Identify which cell holds the provided text, then report its (X, Y) central coordinate. 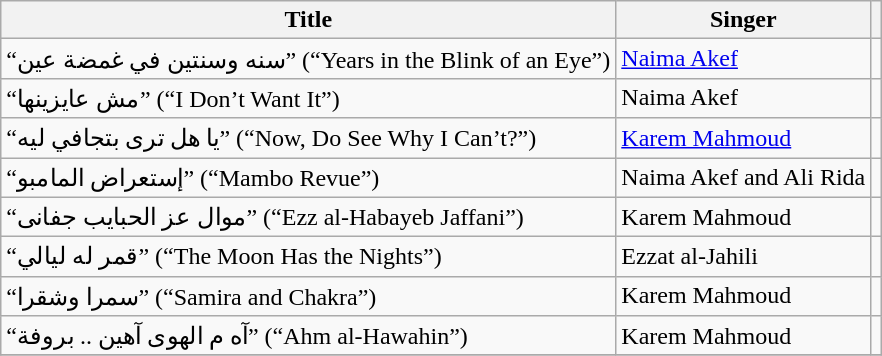
“سمرا وشقرا” (“Samira and Chakra”) (308, 296)
“إستعراض المامبو” (“Mambo Revue”) (308, 178)
“سنه وسنتين في غمضة عين” (“Years in the Blink of an Eye”) (308, 59)
“موال عز الحبايب جفانى” (“Ezz al-Habayeb Jaffani”) (308, 217)
“قمر له ليالي” (“The Moon Has the Nights”) (308, 257)
Naima Akef and Ali Rida (744, 178)
“مش عايزينها” (“I Don’t Want It”) (308, 98)
“يا هل ترى بتجافي ليه” (“Now, Do See Why I Can’t?”) (308, 138)
Title (308, 20)
Singer (744, 20)
Ezzat al-Jahili (744, 257)
“آه م الهوى آهين .. بروفة” (“Ahm al-Hawahin”) (308, 336)
